Locate the cell with the specified text and output its [X, Y] center coordinate. 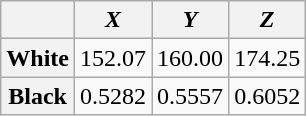
0.5282 [112, 96]
0.6052 [268, 96]
152.07 [112, 58]
0.5557 [190, 96]
Z [268, 20]
160.00 [190, 58]
X [112, 20]
Y [190, 20]
Black [38, 96]
174.25 [268, 58]
White [38, 58]
